Pinpoint the cell where the given text exists, returning its [x, y] midpoint coordinate. 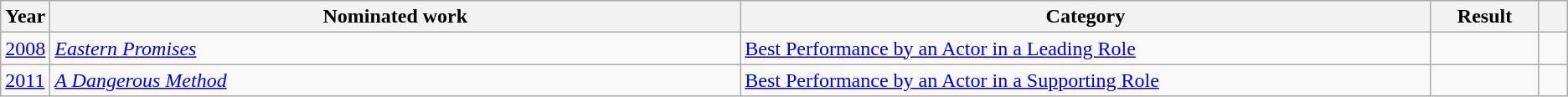
Best Performance by an Actor in a Leading Role [1086, 48]
Category [1086, 17]
A Dangerous Method [395, 80]
2011 [25, 80]
Year [25, 17]
Eastern Promises [395, 48]
2008 [25, 48]
Result [1484, 17]
Nominated work [395, 17]
Best Performance by an Actor in a Supporting Role [1086, 80]
